Extract the (x, y) coordinate from the center of the cell holding the provided text.  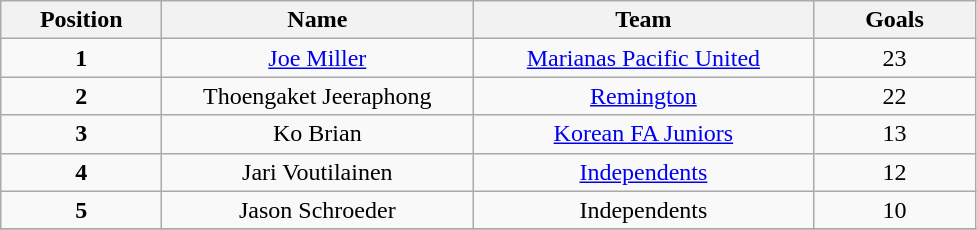
Ko Brian (318, 134)
3 (82, 134)
Position (82, 20)
Goals (894, 20)
Remington (644, 96)
2 (82, 96)
4 (82, 172)
5 (82, 210)
13 (894, 134)
22 (894, 96)
12 (894, 172)
23 (894, 58)
1 (82, 58)
Jari Voutilainen (318, 172)
Joe Miller (318, 58)
Marianas Pacific United (644, 58)
Thoengaket Jeeraphong (318, 96)
Team (644, 20)
Name (318, 20)
10 (894, 210)
Jason Schroeder (318, 210)
Korean FA Juniors (644, 134)
